Scan for the cell matching the given text and deliver its [x, y] coordinate at center. 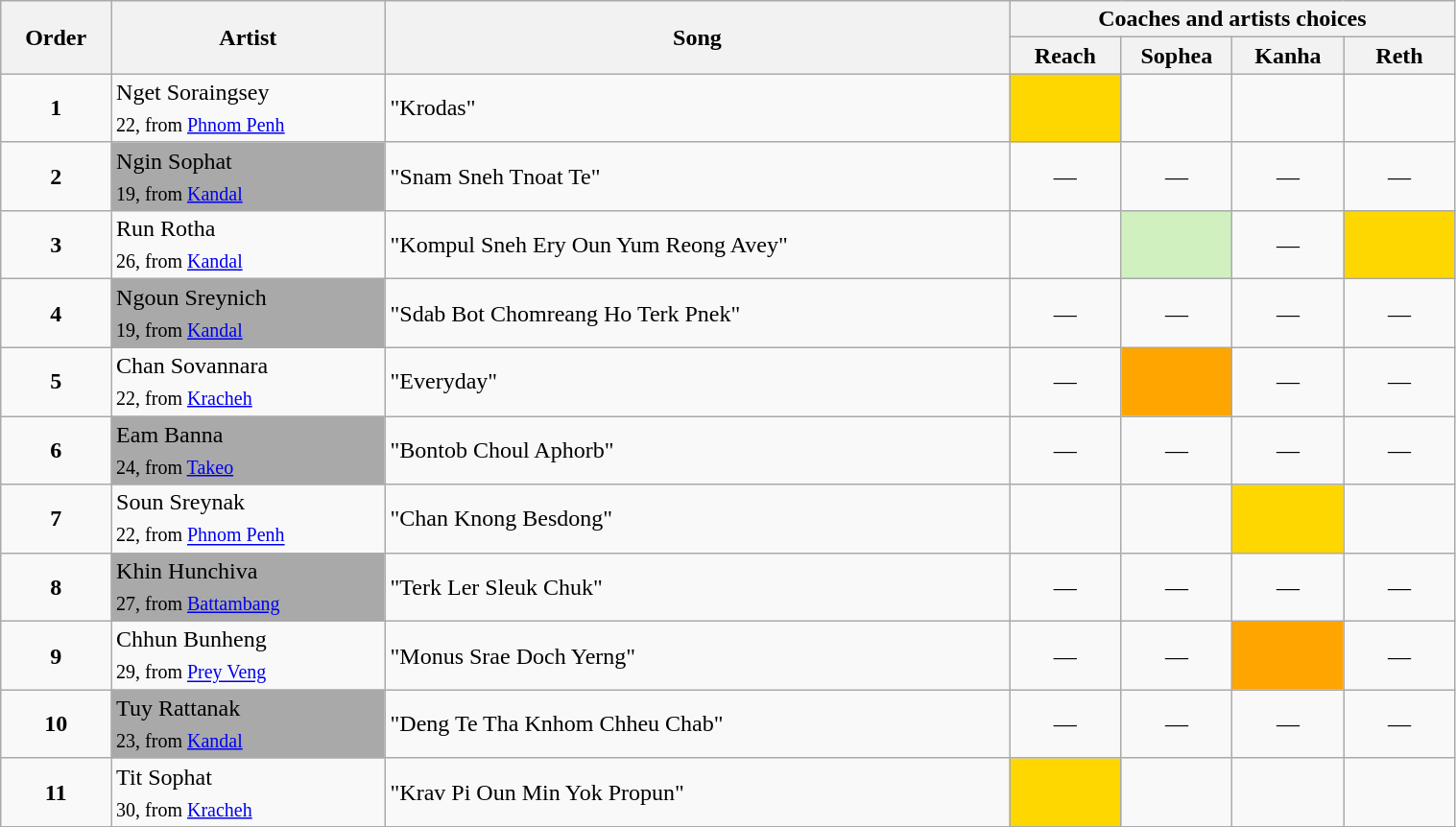
6 [56, 451]
"Sdab Bot Chomreang Ho Terk Pnek" [697, 313]
2 [56, 177]
Soun Sreynak22, from Phnom Penh [248, 518]
3 [56, 246]
"Krav Pi Oun Min Yok Propun" [697, 792]
Ngin Sophat19, from Kandal [248, 177]
"Monus Srae Doch Yerng" [697, 656]
11 [56, 792]
7 [56, 518]
Chhun Bunheng29, from Prey Veng [248, 656]
Reach [1065, 56]
"Kompul Sneh Ery Oun Yum Reong Avey" [697, 246]
10 [56, 723]
Tit Sophat30, from Kracheh [248, 792]
4 [56, 313]
"Chan Knong Besdong" [697, 518]
Reth [1399, 56]
"Everyday" [697, 382]
"Deng Te Tha Knhom Chheu Chab" [697, 723]
Nget Soraingsey22, from Phnom Penh [248, 107]
9 [56, 656]
Order [56, 37]
"Terk Ler Sleuk Chuk" [697, 587]
Khin Hunchiva27, from Battambang [248, 587]
Song [697, 37]
"Snam Sneh Tnoat Te" [697, 177]
Run Rotha26, from Kandal [248, 246]
Artist [248, 37]
Ngoun Sreynich19, from Kandal [248, 313]
Chan Sovannara22, from Kracheh [248, 382]
8 [56, 587]
Tuy Rattanak23, from Kandal [248, 723]
1 [56, 107]
Kanha [1288, 56]
Sophea [1177, 56]
"Krodas" [697, 107]
"Bontob Choul Aphorb" [697, 451]
Coaches and artists choices [1232, 19]
5 [56, 382]
Eam Banna24, from Takeo [248, 451]
